Return [X, Y] of the center of cell containing provided text 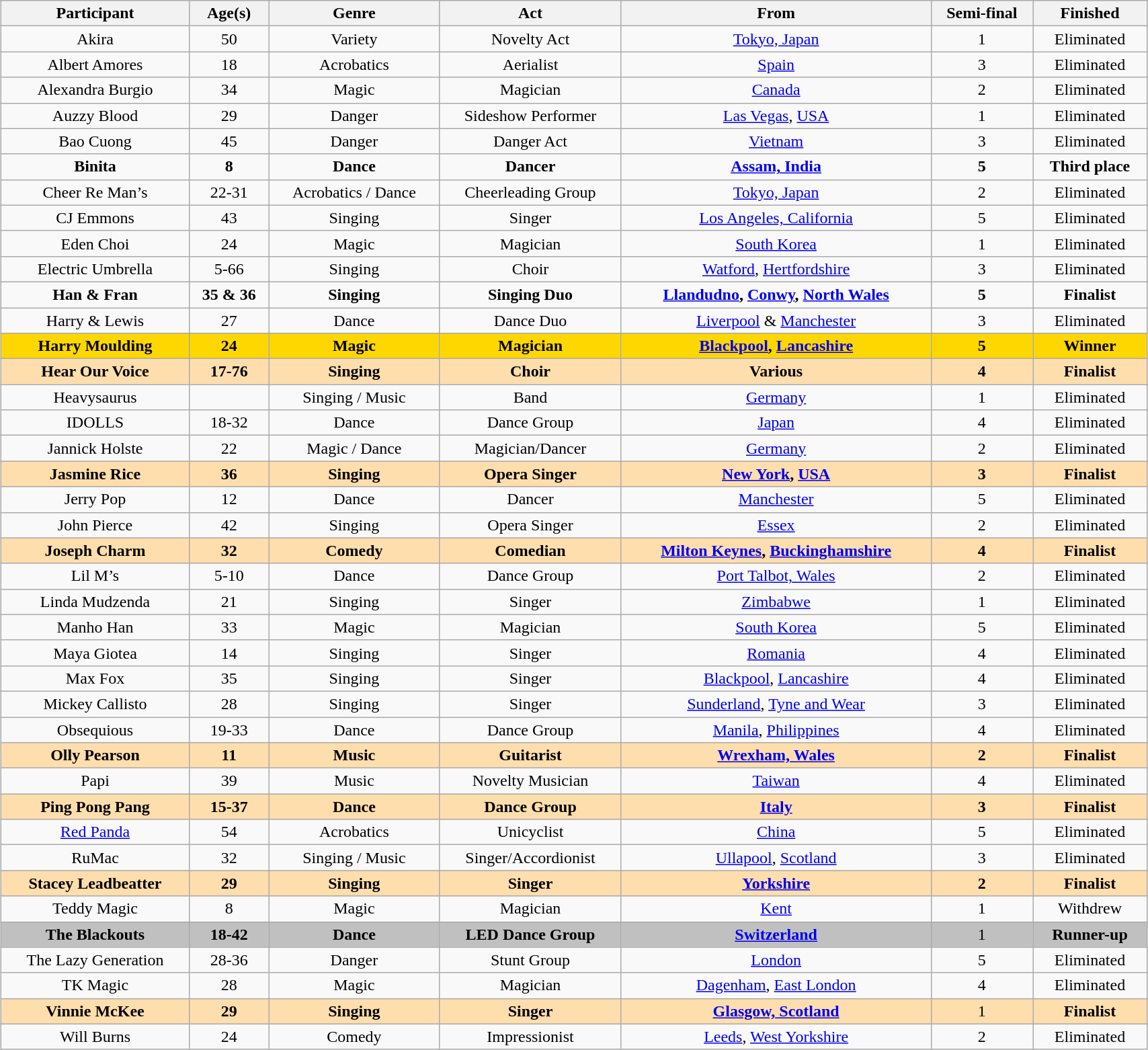
Various [776, 372]
33 [229, 627]
Red Panda [95, 832]
45 [229, 141]
Teddy Magic [95, 909]
Maya Giotea [95, 653]
London [776, 960]
Guitarist [530, 756]
LED Dance Group [530, 934]
Winner [1090, 346]
Jasmine Rice [95, 474]
Cheerleading Group [530, 192]
Llandudno, Conwy, North Wales [776, 294]
Switzerland [776, 934]
IDOLLS [95, 423]
Milton Keynes, Buckinghamshire [776, 551]
Band [530, 397]
50 [229, 39]
Italy [776, 807]
Magician/Dancer [530, 448]
Las Vegas, USA [776, 116]
22-31 [229, 192]
Romania [776, 653]
54 [229, 832]
Port Talbot, Wales [776, 576]
39 [229, 781]
Singer/Accordionist [530, 858]
Canada [776, 90]
Cheer Re Man’s [95, 192]
11 [229, 756]
Albert Amores [95, 65]
Harry Moulding [95, 346]
15-37 [229, 807]
Binita [95, 167]
Comedian [530, 551]
Papi [95, 781]
Manchester [776, 499]
Manila, Philippines [776, 729]
Auzzy Blood [95, 116]
36 [229, 474]
Will Burns [95, 1037]
Aerialist [530, 65]
18-42 [229, 934]
Essex [776, 525]
Assam, India [776, 167]
Act [530, 13]
28-36 [229, 960]
Finished [1090, 13]
Glasgow, Scotland [776, 1011]
Lil M’s [95, 576]
Akira [95, 39]
China [776, 832]
CJ Emmons [95, 218]
Japan [776, 423]
Sideshow Performer [530, 116]
Jannick Holste [95, 448]
Magic / Dance [354, 448]
Vinnie McKee [95, 1011]
12 [229, 499]
Olly Pearson [95, 756]
Runner-up [1090, 934]
Alexandra Burgio [95, 90]
19-33 [229, 729]
Genre [354, 13]
John Pierce [95, 525]
Mickey Callisto [95, 704]
Heavysaurus [95, 397]
TK Magic [95, 985]
18 [229, 65]
From [776, 13]
Linda Mudzenda [95, 602]
Novelty Act [530, 39]
Taiwan [776, 781]
Age(s) [229, 13]
Sunderland, Tyne and Wear [776, 704]
Jerry Pop [95, 499]
Vietnam [776, 141]
RuMac [95, 858]
Semi-final [982, 13]
The Lazy Generation [95, 960]
Stacey Leadbeatter [95, 883]
Harry & Lewis [95, 321]
Leeds, West Yorkshire [776, 1037]
Obsequious [95, 729]
Ping Pong Pang [95, 807]
35 & 36 [229, 294]
Joseph Charm [95, 551]
Han & Fran [95, 294]
Wrexham, Wales [776, 756]
Singing Duo [530, 294]
Impressionist [530, 1037]
Electric Umbrella [95, 269]
Dance Duo [530, 321]
5-10 [229, 576]
Manho Han [95, 627]
42 [229, 525]
Unicyclist [530, 832]
New York, USA [776, 474]
43 [229, 218]
Stunt Group [530, 960]
The Blackouts [95, 934]
Eden Choi [95, 243]
18-32 [229, 423]
Zimbabwe [776, 602]
Kent [776, 909]
Danger Act [530, 141]
17-76 [229, 372]
Withdrew [1090, 909]
5-66 [229, 269]
Yorkshire [776, 883]
14 [229, 653]
Los Angeles, California [776, 218]
21 [229, 602]
Bao Cuong [95, 141]
22 [229, 448]
Acrobatics / Dance [354, 192]
27 [229, 321]
Hear Our Voice [95, 372]
Max Fox [95, 678]
Spain [776, 65]
Watford, Hertfordshire [776, 269]
Participant [95, 13]
34 [229, 90]
Variety [354, 39]
Liverpool & Manchester [776, 321]
Ullapool, Scotland [776, 858]
Dagenham, East London [776, 985]
35 [229, 678]
Novelty Musician [530, 781]
Third place [1090, 167]
